Detect which cell encompasses the target text, then output its [x, y] center coordinate. 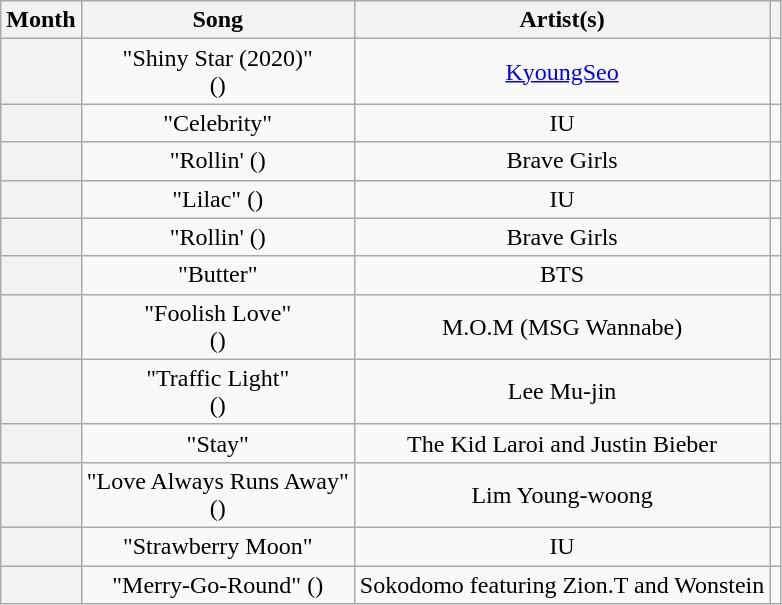
"Stay" [218, 443]
KyoungSeo [562, 72]
"Foolish Love"() [218, 326]
BTS [562, 275]
Month [41, 20]
"Traffic Light"() [218, 392]
Sokodomo featuring Zion.T and Wonstein [562, 585]
"Love Always Runs Away"() [218, 494]
Artist(s) [562, 20]
"Shiny Star (2020)"() [218, 72]
Lee Mu-jin [562, 392]
Lim Young-woong [562, 494]
The Kid Laroi and Justin Bieber [562, 443]
"Strawberry Moon" [218, 546]
Song [218, 20]
M.O.M (MSG Wannabe) [562, 326]
"Merry-Go-Round" () [218, 585]
"Lilac" () [218, 199]
"Butter" [218, 275]
"Celebrity" [218, 123]
